Determine the [x, y] coordinate at the center of the cell enclosing the given text.  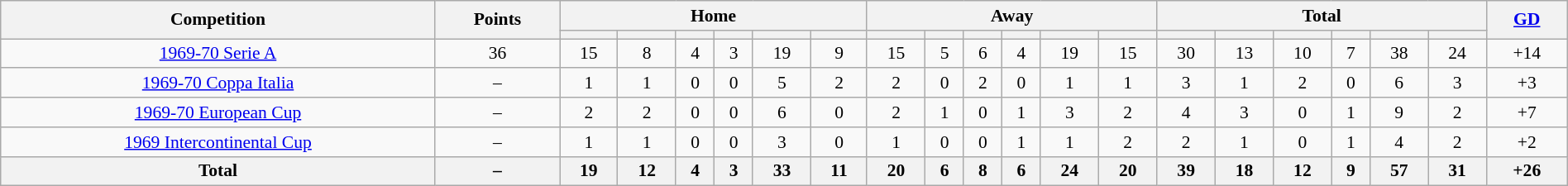
+14 [1527, 53]
36 [497, 53]
Competition [218, 20]
38 [1399, 53]
+26 [1527, 171]
10 [1303, 53]
1969-70 European Cup [218, 112]
+7 [1527, 112]
1969 Intercontinental Cup [218, 141]
1969-70 Serie A [218, 53]
7 [1350, 53]
33 [782, 171]
39 [1186, 171]
11 [839, 171]
+3 [1527, 83]
Home [714, 16]
57 [1399, 171]
18 [1244, 171]
31 [1457, 171]
Away [1012, 16]
1969-70 Coppa Italia [218, 83]
Points [497, 20]
+2 [1527, 141]
13 [1244, 53]
GD [1527, 20]
30 [1186, 53]
